Detect which cell encompasses the target text, then output its [X, Y] center coordinate. 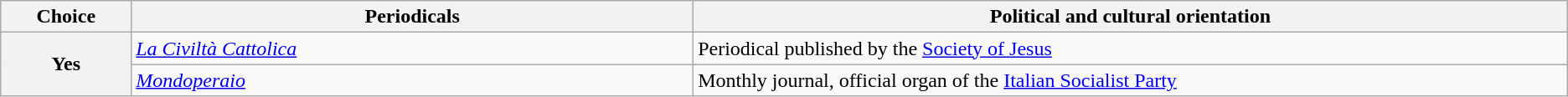
Yes [66, 64]
Monthly journal, official organ of the Italian Socialist Party [1131, 80]
Political and cultural orientation [1131, 17]
Periodical published by the Society of Jesus [1131, 48]
Choice [66, 17]
Periodicals [412, 17]
Mondoperaio [412, 80]
La Civiltà Cattolica [412, 48]
